Capture the cell that displays the provided text and extract its (X, Y) central coordinate. 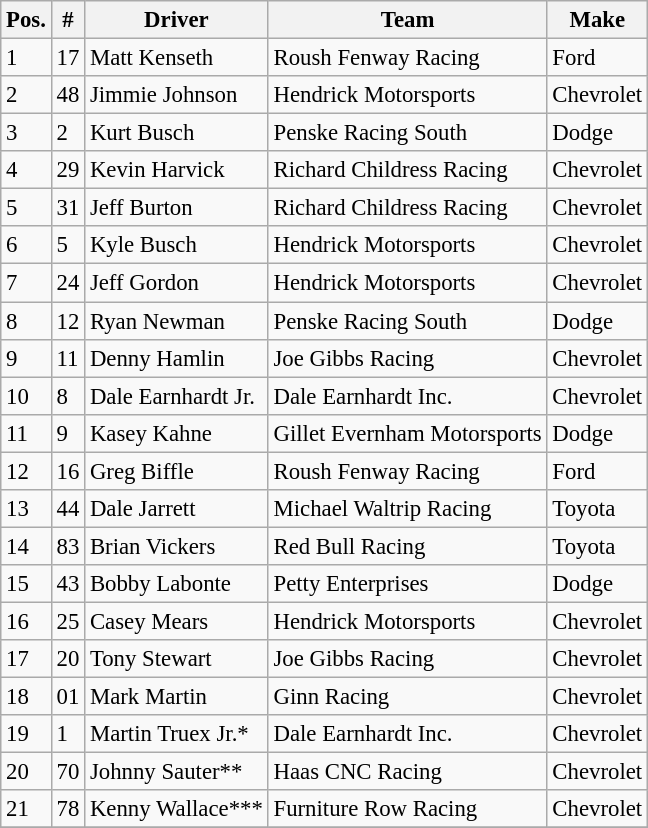
Tony Stewart (177, 659)
Kasey Kahne (177, 433)
01 (68, 697)
Johnny Sauter** (177, 772)
Team (408, 20)
21 (26, 809)
Casey Mears (177, 621)
Gillet Evernham Motorsports (408, 433)
Pos. (26, 20)
Martin Truex Jr.* (177, 734)
Jeff Burton (177, 208)
Kurt Busch (177, 133)
Haas CNC Racing (408, 772)
Make (597, 20)
Dale Earnhardt Jr. (177, 396)
Ryan Newman (177, 321)
31 (68, 208)
Dale Jarrett (177, 509)
15 (26, 584)
18 (26, 697)
70 (68, 772)
83 (68, 546)
19 (26, 734)
Driver (177, 20)
Denny Hamlin (177, 358)
Mark Martin (177, 697)
4 (26, 170)
44 (68, 509)
Brian Vickers (177, 546)
Red Bull Racing (408, 546)
Bobby Labonte (177, 584)
6 (26, 245)
Petty Enterprises (408, 584)
Kyle Busch (177, 245)
25 (68, 621)
Kenny Wallace*** (177, 809)
Greg Biffle (177, 471)
3 (26, 133)
Matt Kenseth (177, 58)
43 (68, 584)
Kevin Harvick (177, 170)
7 (26, 283)
29 (68, 170)
Michael Waltrip Racing (408, 509)
Jeff Gordon (177, 283)
10 (26, 396)
14 (26, 546)
13 (26, 509)
78 (68, 809)
Furniture Row Racing (408, 809)
Ginn Racing (408, 697)
24 (68, 283)
Jimmie Johnson (177, 95)
# (68, 20)
48 (68, 95)
